Return the [x, y] coordinate for the center point of the cell that contains the specified text.  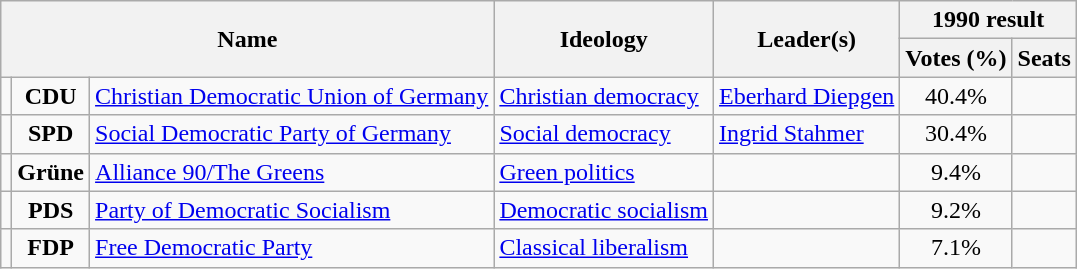
Classical liberalism [604, 248]
Grüne [51, 172]
Eberhard Diepgen [807, 96]
9.2% [956, 210]
Democratic socialism [604, 210]
Seats [1044, 58]
Name [248, 39]
Party of Democratic Socialism [292, 210]
Ideology [604, 39]
PDS [51, 210]
30.4% [956, 134]
Social Democratic Party of Germany [292, 134]
Leader(s) [807, 39]
Christian Democratic Union of Germany [292, 96]
9.4% [956, 172]
Alliance 90/The Greens [292, 172]
Green politics [604, 172]
Christian democracy [604, 96]
Ingrid Stahmer [807, 134]
1990 result [988, 20]
7.1% [956, 248]
40.4% [956, 96]
Social democracy [604, 134]
Votes (%) [956, 58]
CDU [51, 96]
FDP [51, 248]
Free Democratic Party [292, 248]
SPD [51, 134]
